Provide the [X, Y] coordinate of the cell's center where the given text is located.  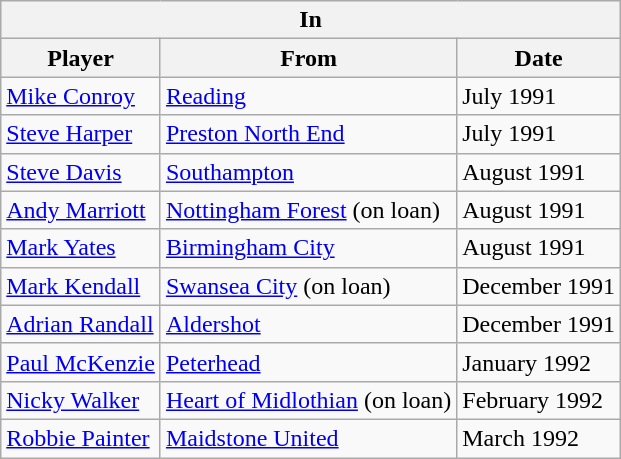
Peterhead [308, 362]
From [308, 58]
February 1992 [539, 400]
Mike Conroy [81, 96]
Heart of Midlothian (on loan) [308, 400]
Robbie Painter [81, 438]
Southampton [308, 172]
Player [81, 58]
Preston North End [308, 134]
Mark Yates [81, 248]
Aldershot [308, 324]
Mark Kendall [81, 286]
Birmingham City [308, 248]
Andy Marriott [81, 210]
Steve Harper [81, 134]
Adrian Randall [81, 324]
Nicky Walker [81, 400]
Reading [308, 96]
In [311, 20]
Maidstone United [308, 438]
March 1992 [539, 438]
Swansea City (on loan) [308, 286]
Nottingham Forest (on loan) [308, 210]
January 1992 [539, 362]
Date [539, 58]
Paul McKenzie [81, 362]
Steve Davis [81, 172]
